Return (X, Y) of the center of cell containing provided text 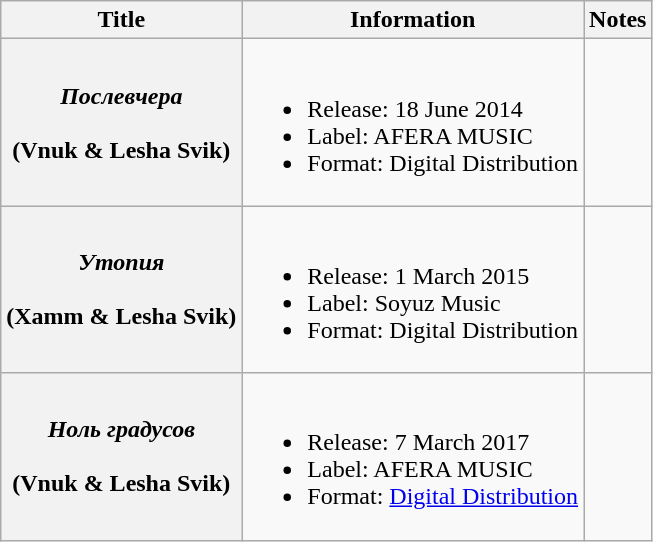
Release: 7 March 2017Label: AFERA MUSICFormat: Digital Distribution (413, 456)
Ноль градусов (Vnuk & Lesha Svik) (122, 456)
Notes (618, 20)
Information (413, 20)
Title (122, 20)
Утопия (Xamm & Lesha Svik) (122, 290)
Послевчера (Vnuk & Lesha Svik) (122, 122)
Release: 18 June 2014Label: AFERA MUSICFormat: Digital Distribution (413, 122)
Release: 1 March 2015Label: Soyuz MusicFormat: Digital Distribution (413, 290)
